Find where the given text appears and provide that cell's center as (x, y) coordinate. 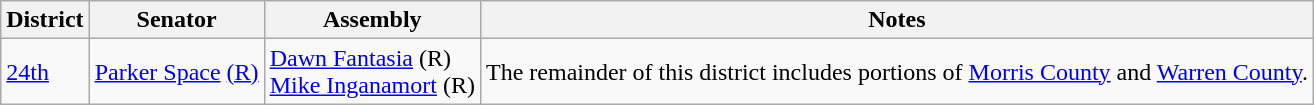
Notes (896, 20)
24th (45, 72)
Senator (176, 20)
Assembly (372, 20)
Dawn Fantasia (R)Mike Inganamort (R) (372, 72)
The remainder of this district includes portions of Morris County and Warren County. (896, 72)
District (45, 20)
Parker Space (R) (176, 72)
